Locate the cell with the specified text and output its [x, y] center coordinate. 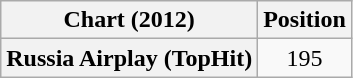
Chart (2012) [130, 20]
Position [305, 20]
195 [305, 58]
Russia Airplay (TopHit) [130, 58]
